For the text-containing cell, return its midpoint in (x, y) coordinate format. 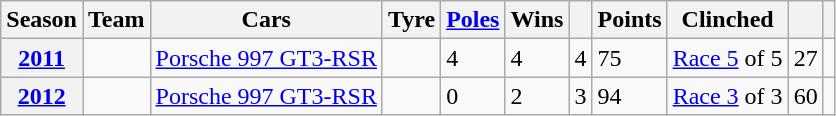
Clinched (728, 20)
Tyre (411, 20)
3 (580, 96)
Wins (537, 20)
60 (806, 96)
Race 5 of 5 (728, 58)
Poles (473, 20)
Team (116, 20)
Cars (266, 20)
Race 3 of 3 (728, 96)
Points (630, 20)
2012 (42, 96)
2 (537, 96)
94 (630, 96)
Season (42, 20)
2011 (42, 58)
75 (630, 58)
27 (806, 58)
0 (473, 96)
